Scan for the cell matching the given text and deliver its (x, y) coordinate at center. 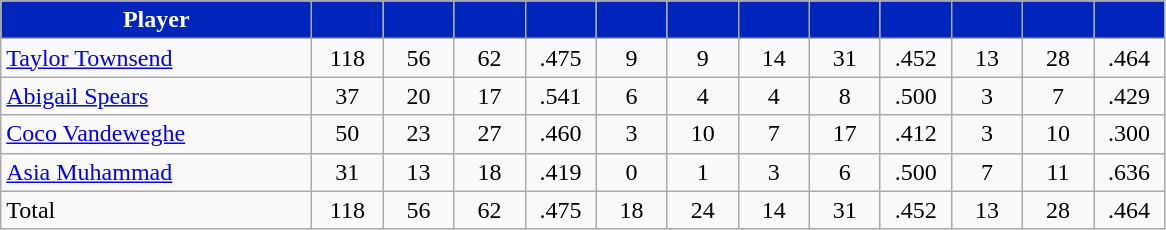
24 (702, 210)
.412 (916, 134)
.636 (1130, 172)
Coco Vandeweghe (156, 134)
37 (348, 96)
27 (490, 134)
Player (156, 20)
.541 (560, 96)
.419 (560, 172)
.300 (1130, 134)
0 (632, 172)
11 (1058, 172)
50 (348, 134)
.460 (560, 134)
8 (844, 96)
Abigail Spears (156, 96)
Asia Muhammad (156, 172)
20 (418, 96)
1 (702, 172)
.429 (1130, 96)
23 (418, 134)
Taylor Townsend (156, 58)
Total (156, 210)
